Determine the (x, y) coordinate at the center of the cell enclosing the given text.  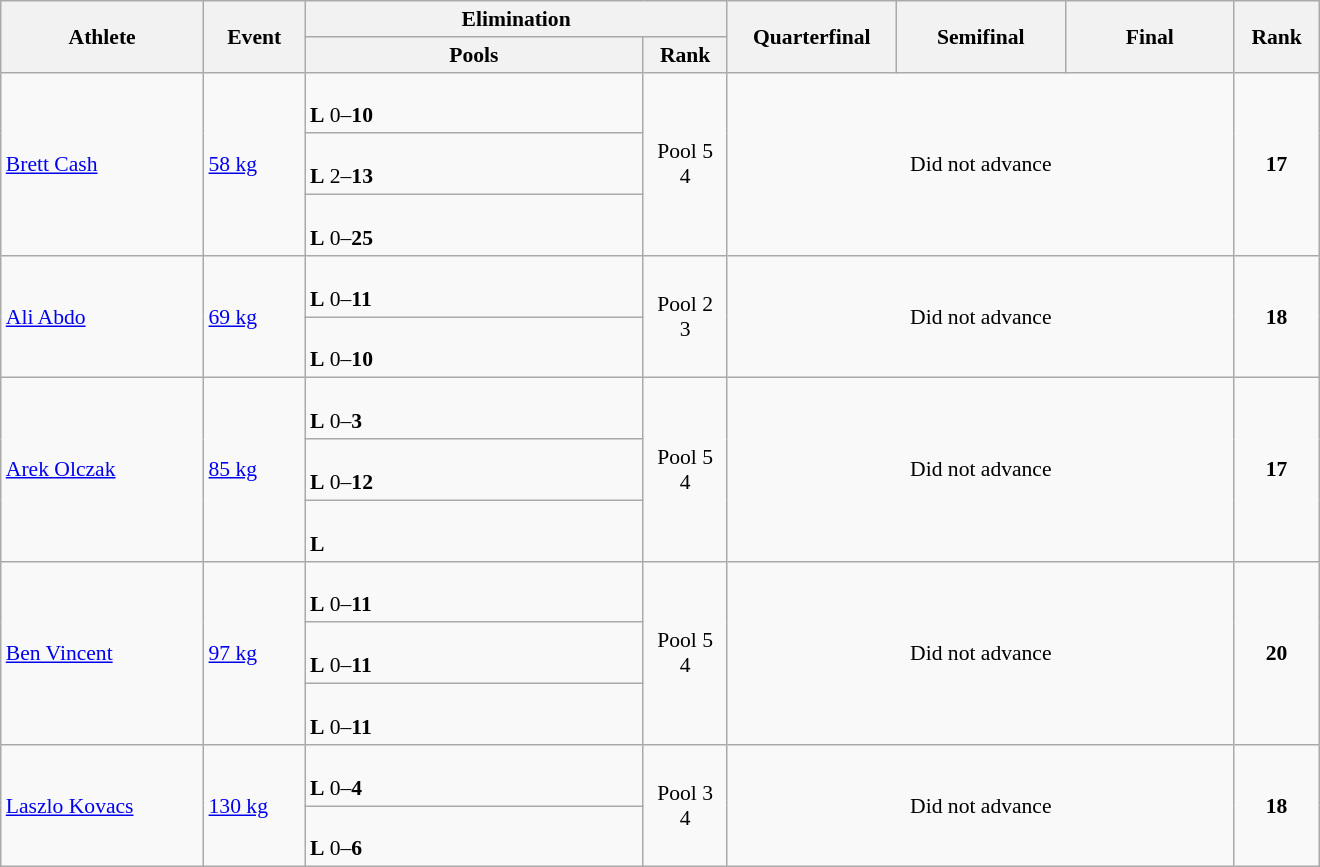
L 0–25 (474, 226)
Ben Vincent (102, 652)
Athlete (102, 36)
69 kg (254, 317)
L 0–12 (474, 470)
20 (1276, 652)
85 kg (254, 470)
97 kg (254, 652)
L 0–4 (474, 776)
Brett Cash (102, 164)
Elimination (516, 19)
Laszlo Kovacs (102, 806)
L 0–3 (474, 408)
58 kg (254, 164)
Ali Abdo (102, 317)
Pools (474, 55)
Event (254, 36)
Pool 23 (685, 317)
Quarterfinal (812, 36)
Arek Olczak (102, 470)
Pool 34 (685, 806)
L 2–13 (474, 164)
Final (1150, 36)
130 kg (254, 806)
L 0–6 (474, 836)
Semifinal (980, 36)
L (474, 530)
